Locate the cell with the specified text and output its [X, Y] center coordinate. 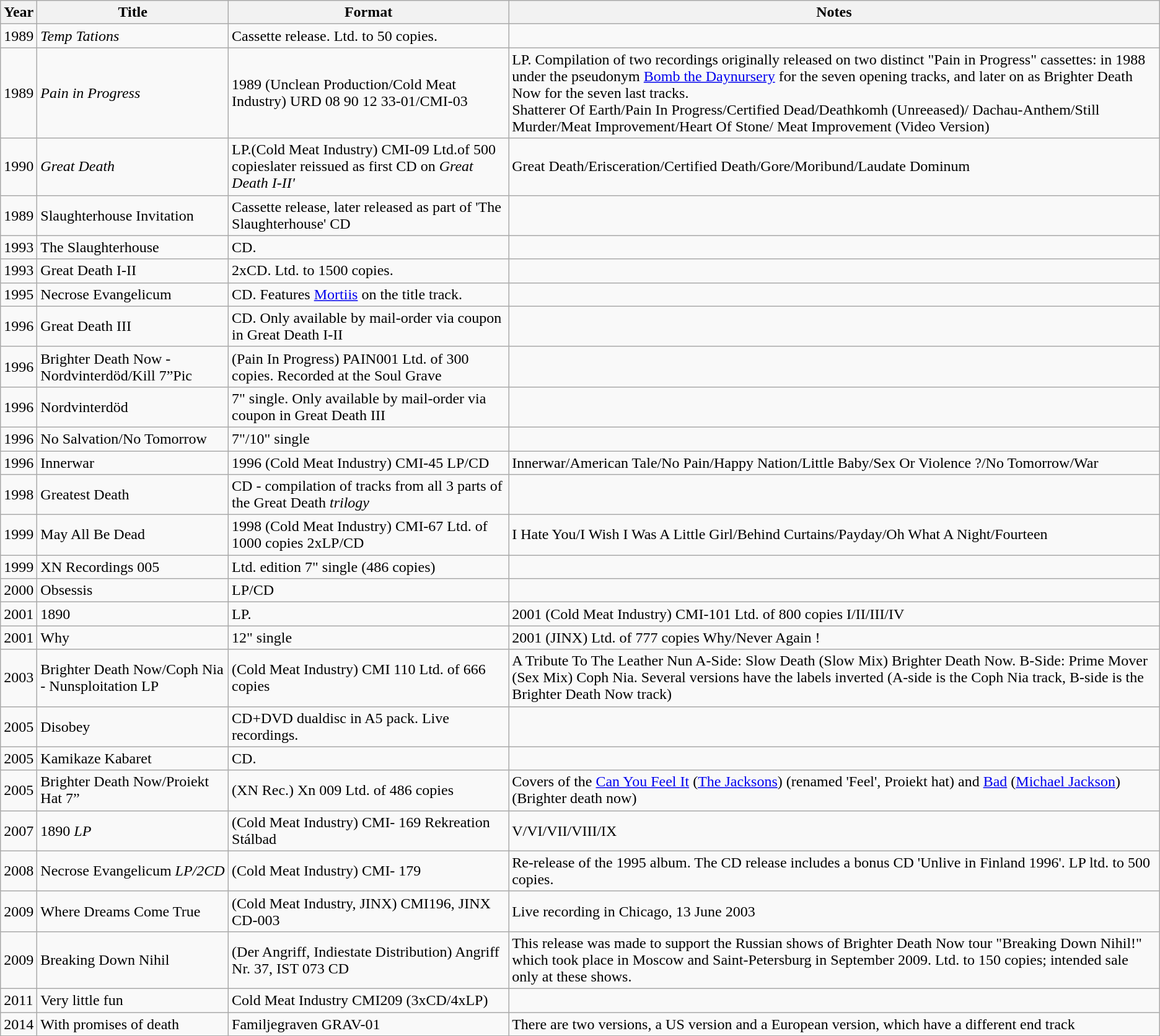
There are two versions, a US version and a European version, which have a different end track [834, 1024]
Temp Tations [133, 36]
1990 [19, 167]
No Salvation/No Tomorrow [133, 439]
(Pain In Progress) PAIN001 Ltd. of 300 copies. Recorded at the Soul Grave [369, 367]
1890 LP [133, 830]
Cassette release. Ltd. to 50 copies. [369, 36]
Brighter Death Now/Proiekt Hat 7” [133, 791]
2011 [19, 1000]
CD. Only available by mail-order via coupon in Great Death I-II [369, 326]
Greatest Death [133, 494]
Title [133, 12]
Very little fun [133, 1000]
Pain in Progress [133, 93]
Format [369, 12]
2008 [19, 871]
1989 (Unclean Production/Cold Meat Industry) URD 08 90 12 33-01/CMI-03 [369, 93]
Disobey [133, 726]
V/VI/VII/VIII/IX [834, 830]
I Hate You/I Wish I Was A Little Girl/Behind Curtains/Payday/Oh What A Night/Fourteen [834, 535]
Obsessis [133, 590]
2007 [19, 830]
2001 (Cold Meat Industry) CMI-101 Ltd. of 800 copies I/II/III/IV [834, 614]
Live recording in Chicago, 13 June 2003 [834, 911]
(Cold Meat Industry) CMI- 179 [369, 871]
2000 [19, 590]
Where Dreams Come True [133, 911]
(Cold Meat Industry, JINX) CMI196, JINX CD-003 [369, 911]
LP. [369, 614]
(Cold Meat Industry) CMI- 169 Rekreation Stálbad [369, 830]
Great Death III [133, 326]
12" single [369, 638]
Breaking Down Nihil [133, 960]
The Slaughterhouse [133, 247]
7"/10" single [369, 439]
Nordvinterdöd [133, 406]
1998 (Cold Meat Industry) CMI-67 Ltd. of 1000 copies 2xLP/CD [369, 535]
Great Death I-II [133, 271]
May All Be Dead [133, 535]
(Der Angriff, Indiestate Distribution) Angriff Nr. 37, IST 073 CD [369, 960]
LP.(Cold Meat Industry) CMI-09 Ltd.of 500 copieslater reissued as first CD on Great Death I-II' [369, 167]
Kamikaze Kabaret [133, 758]
Great Death/Erisceration/Certified Death/Gore/Moribund/Laudate Dominum [834, 167]
Covers of the Can You Feel It (The Jacksons) (renamed 'Feel', Proiekt hat) and Bad (Michael Jackson) (Brighter death now) [834, 791]
With promises of death [133, 1024]
Brighter Death Now/Coph Nia - Nunsploitation LP [133, 678]
Re-release of the 1995 album. The CD release includes a bonus CD 'Unlive in Finland 1996'. LP ltd. to 500 copies. [834, 871]
2xCD. Ltd. to 1500 copies. [369, 271]
1995 [19, 294]
Year [19, 12]
1998 [19, 494]
Slaughterhouse Invitation [133, 216]
Brighter Death Now - Nordvinterdöd/Kill 7”Pic [133, 367]
Innerwar/American Tale/No Pain/Happy Nation/Little Baby/Sex Or Violence ?/No Tomorrow/War [834, 463]
CD+DVD dualdisc in A5 pack. Live recordings. [369, 726]
1996 (Cold Meat Industry) CMI-45 LP/CD [369, 463]
(Cold Meat Industry) CMI 110 Ltd. of 666 copies [369, 678]
CD. Features Mortiis on the title track. [369, 294]
2001 (JINX) Ltd. of 777 copies Why/Never Again ! [834, 638]
Great Death [133, 167]
2003 [19, 678]
CD - compilation of tracks from all 3 parts of the Great Death trilogy [369, 494]
Notes [834, 12]
1890 [133, 614]
Necrose Evangelicum [133, 294]
XN Recordings 005 [133, 567]
Ltd. edition 7" single (486 copies) [369, 567]
Cold Meat Industry CMI209 (3xCD/4xLP) [369, 1000]
7" single. Only available by mail-order via coupon in Great Death III [369, 406]
LP/CD [369, 590]
Innerwar [133, 463]
(XN Rec.) Xn 009 Ltd. of 486 copies [369, 791]
Why [133, 638]
Cassette release, later released as part of 'The Slaughterhouse' CD [369, 216]
Necrose Evangelicum LP/2CD [133, 871]
Familjegraven GRAV-01 [369, 1024]
2014 [19, 1024]
